Return the [X, Y] coordinate for the center point of the cell that contains the specified text.  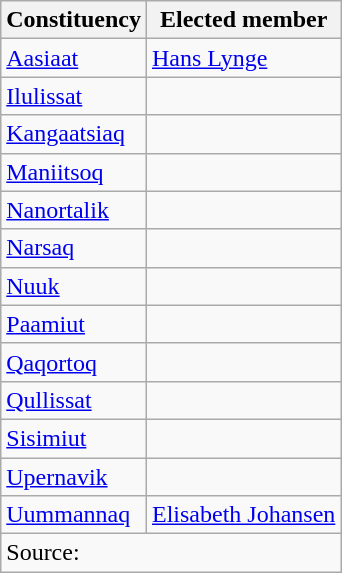
Elected member [243, 20]
Source: [171, 553]
Nanortalik [74, 210]
Uummannaq [74, 515]
Upernavik [74, 477]
Elisabeth Johansen [243, 515]
Maniitsoq [74, 172]
Kangaatsiaq [74, 134]
Qaqortoq [74, 362]
Qullissat [74, 400]
Paamiut [74, 324]
Sisimiut [74, 438]
Aasiaat [74, 58]
Ilulissat [74, 96]
Constituency [74, 20]
Nuuk [74, 286]
Narsaq [74, 248]
Hans Lynge [243, 58]
